Capture the cell that displays the provided text and extract its (X, Y) central coordinate. 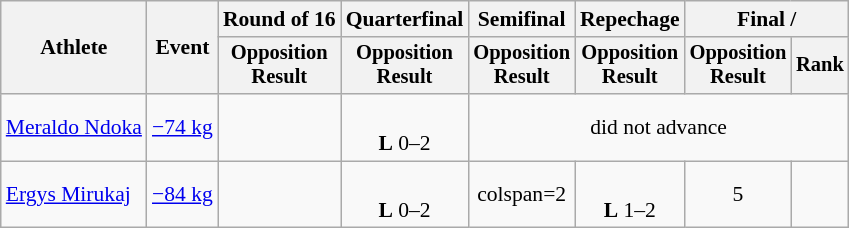
did not advance (658, 128)
Athlete (74, 48)
Repechage (630, 19)
Ergys Mirukaj (74, 194)
5 (738, 194)
−84 kg (182, 194)
Final / (767, 19)
Event (182, 48)
Semifinal (522, 19)
Rank (820, 66)
Meraldo Ndoka (74, 128)
−74 kg (182, 128)
colspan=2 (522, 194)
Round of 16 (280, 19)
Quarterfinal (405, 19)
L 1–2 (630, 194)
